Search for the cell housing the specified text and yield its (X, Y) center coordinate. 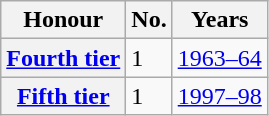
Fifth tier (64, 96)
No. (149, 20)
1997–98 (220, 96)
Years (220, 20)
Honour (64, 20)
1963–64 (220, 58)
Fourth tier (64, 58)
